Identify which cell holds the provided text, then report its (x, y) central coordinate. 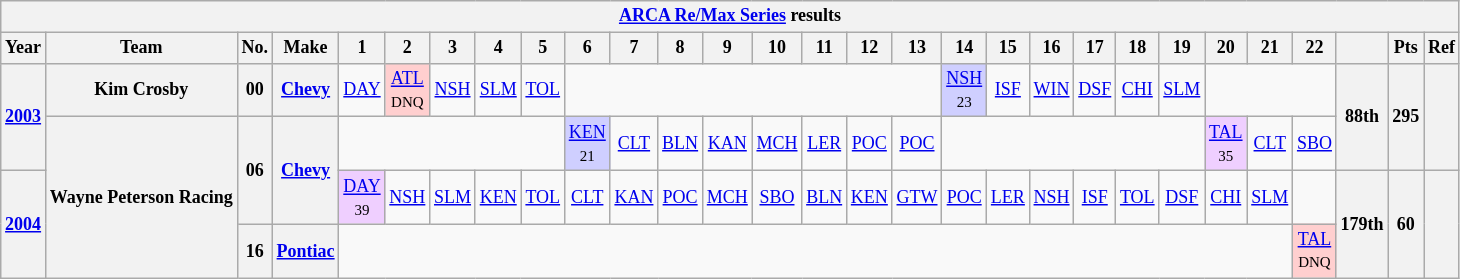
8 (680, 48)
2003 (24, 116)
17 (1095, 48)
GTW (917, 197)
Pontiac (306, 251)
TAL35 (1226, 144)
6 (587, 48)
21 (1270, 48)
KEN21 (587, 144)
WIN (1052, 90)
60 (1406, 224)
ARCA Re/Max Series results (730, 16)
2 (408, 48)
22 (1315, 48)
13 (917, 48)
Pts (1406, 48)
5 (542, 48)
06 (254, 170)
Year (24, 48)
00 (254, 90)
Make (306, 48)
14 (964, 48)
88th (1362, 116)
295 (1406, 116)
ATLDNQ (408, 90)
Ref (1442, 48)
TALDNQ (1315, 251)
4 (498, 48)
10 (777, 48)
No. (254, 48)
Wayne Peterson Racing (141, 198)
NSH23 (964, 90)
20 (1226, 48)
15 (1008, 48)
179th (1362, 224)
19 (1182, 48)
1 (362, 48)
2004 (24, 224)
DAY39 (362, 197)
11 (824, 48)
DAY (362, 90)
Kim Crosby (141, 90)
9 (727, 48)
12 (869, 48)
7 (634, 48)
18 (1138, 48)
3 (453, 48)
Team (141, 48)
